Capture the cell that displays the provided text and extract its (x, y) central coordinate. 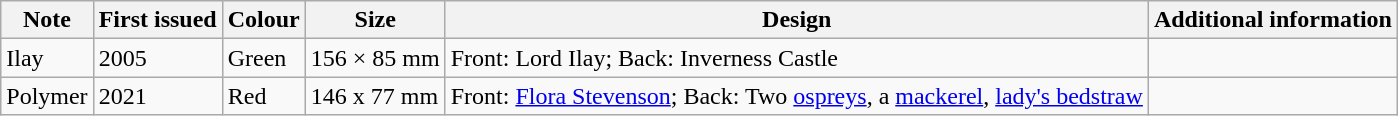
First issued (158, 20)
Green (264, 58)
Additional information (1272, 20)
Front: Lord Ilay; Back: Inverness Castle (796, 58)
Ilay (47, 58)
2005 (158, 58)
Design (796, 20)
Note (47, 20)
Colour (264, 20)
146 x 77 mm (375, 96)
Red (264, 96)
Size (375, 20)
Polymer (47, 96)
Front: Flora Stevenson; Back: Two ospreys, a mackerel, lady's bedstraw (796, 96)
2021 (158, 96)
156 × 85 mm (375, 58)
